For the text-containing cell, return its midpoint in (X, Y) coordinate format. 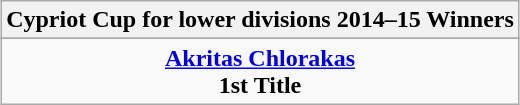
Akritas Chlorakas1st Title (260, 72)
Cypriot Cup for lower divisions 2014–15 Winners (260, 20)
